Detect which cell encompasses the target text, then output its [X, Y] center coordinate. 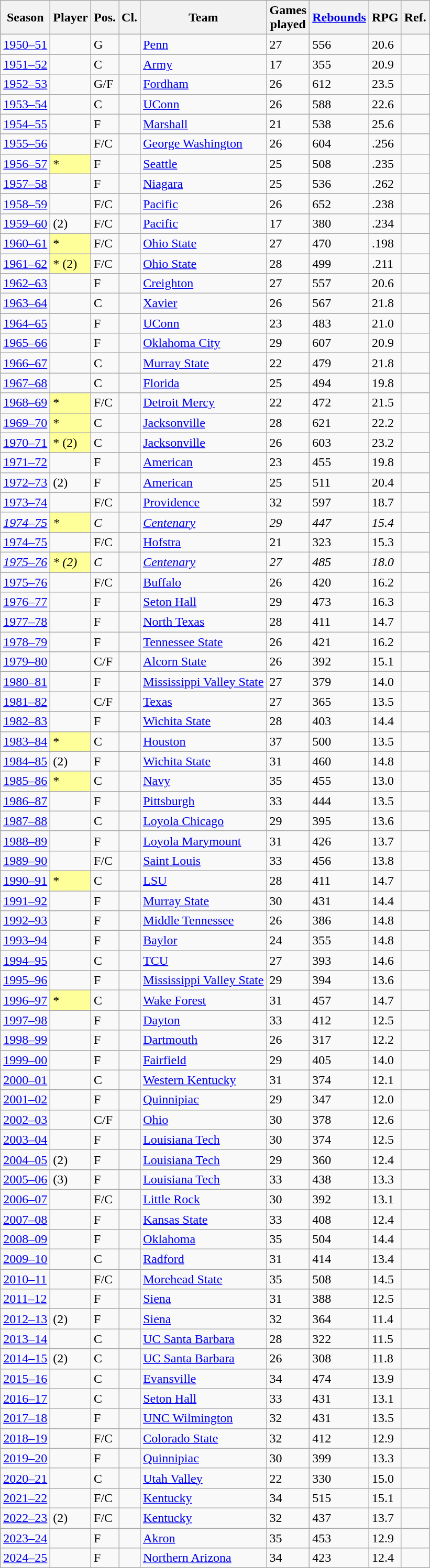
1956–57 [25, 164]
322 [339, 1339]
Little Rock [203, 1199]
Ohio [203, 1120]
Creighton [203, 284]
2000–01 [25, 1080]
2005–06 [25, 1179]
Dartmouth [203, 1040]
14.5 [385, 1279]
13.8 [385, 861]
1995–96 [25, 980]
.256 [385, 144]
Northern Arizona [203, 1558]
447 [339, 522]
556 [339, 44]
1959–60 [25, 223]
G/F [105, 84]
1969–70 [25, 423]
612 [339, 84]
603 [339, 443]
LSU [203, 881]
18.7 [385, 502]
1989–90 [25, 861]
378 [339, 1120]
15.0 [385, 1478]
Kansas State [203, 1220]
2012–13 [25, 1319]
420 [339, 582]
323 [339, 542]
500 [339, 741]
1981–82 [25, 702]
.238 [385, 204]
2016–17 [25, 1398]
22.6 [385, 104]
1953–54 [25, 104]
1993–94 [25, 941]
1967–68 [25, 383]
621 [339, 423]
22.2 [385, 423]
21.0 [385, 323]
Colorado State [203, 1438]
14.6 [385, 961]
365 [339, 702]
Army [203, 64]
1976–77 [25, 602]
607 [339, 343]
Team [203, 18]
16.3 [385, 602]
Navy [203, 781]
515 [339, 1498]
1991–92 [25, 900]
1958–59 [25, 204]
483 [339, 323]
1954–55 [25, 124]
393 [339, 961]
1982–83 [25, 721]
12.1 [385, 1080]
2003–04 [25, 1140]
Middle Tennessee [203, 921]
652 [339, 204]
414 [339, 1259]
604 [339, 144]
Marshall [203, 124]
Morehead State [203, 1279]
Utah Valley [203, 1478]
2023–24 [25, 1538]
Player [71, 18]
2015–16 [25, 1379]
Xavier [203, 303]
360 [339, 1159]
Akron [203, 1538]
23.5 [385, 84]
1996–97 [25, 1000]
1957–58 [25, 184]
1983–84 [25, 741]
2006–07 [25, 1199]
364 [339, 1319]
567 [339, 303]
2017–18 [25, 1418]
399 [339, 1458]
Saint Louis [203, 861]
457 [339, 1000]
1968–69 [25, 403]
12.2 [385, 1040]
1951–52 [25, 64]
Oklahoma [203, 1239]
Tennessee State [203, 642]
Loyola Chicago [203, 821]
Radford [203, 1259]
Loyola Marymount [203, 841]
11.8 [385, 1359]
.235 [385, 164]
Pittsburgh [203, 801]
423 [339, 1558]
456 [339, 861]
23.2 [385, 443]
403 [339, 721]
Gamesplayed [288, 18]
405 [339, 1060]
426 [339, 841]
Ref. [415, 18]
347 [339, 1100]
1966–67 [25, 363]
1973–74 [25, 502]
1965–66 [25, 343]
557 [339, 284]
Oklahoma City [203, 343]
588 [339, 104]
1963–64 [25, 303]
12.6 [385, 1120]
474 [339, 1379]
18.0 [385, 562]
2001–02 [25, 1100]
1986–87 [25, 801]
1997–98 [25, 1020]
Seattle [203, 164]
511 [339, 482]
RPG [385, 18]
11.4 [385, 1319]
2022–23 [25, 1518]
1961–62 [25, 263]
Florida [203, 383]
1988–89 [25, 841]
Alcorn State [203, 662]
1994–95 [25, 961]
472 [339, 403]
Buffalo [203, 582]
2020–21 [25, 1478]
Season [25, 18]
536 [339, 184]
1970–71 [25, 443]
1962–63 [25, 284]
15.3 [385, 542]
1999–00 [25, 1060]
Cl. [130, 18]
TCU [203, 961]
395 [339, 821]
470 [339, 243]
2008–09 [25, 1239]
1960–61 [25, 243]
1990–91 [25, 881]
(3) [71, 1179]
George Washington [203, 144]
Pos. [105, 18]
1972–73 [25, 482]
2021–22 [25, 1498]
437 [339, 1518]
Rebounds [339, 18]
388 [339, 1299]
20.4 [385, 482]
394 [339, 980]
2010–11 [25, 1279]
Niagara [203, 184]
408 [339, 1220]
Hofstra [203, 542]
21.5 [385, 403]
460 [339, 761]
13.9 [385, 1379]
11.5 [385, 1339]
2009–10 [25, 1259]
Fairfield [203, 1060]
1977–78 [25, 622]
1998–99 [25, 1040]
Evansville [203, 1379]
.234 [385, 223]
1984–85 [25, 761]
.198 [385, 243]
1979–80 [25, 662]
25.6 [385, 124]
G [105, 44]
421 [339, 642]
2011–12 [25, 1299]
597 [339, 502]
24 [288, 941]
1952–53 [25, 84]
Dayton [203, 1020]
1964–65 [25, 323]
2019–20 [25, 1458]
Penn [203, 44]
2007–08 [25, 1220]
386 [339, 921]
Wake Forest [203, 1000]
2013–14 [25, 1339]
2024–25 [25, 1558]
2014–15 [25, 1359]
North Texas [203, 622]
1978–79 [25, 642]
1980–81 [25, 682]
13.4 [385, 1259]
1992–93 [25, 921]
380 [339, 223]
438 [339, 1179]
15.4 [385, 522]
379 [339, 682]
Western Kentucky [203, 1080]
13.0 [385, 781]
330 [339, 1478]
Texas [203, 702]
485 [339, 562]
Fordham [203, 84]
308 [339, 1359]
2002–03 [25, 1120]
317 [339, 1040]
Providence [203, 502]
Houston [203, 741]
.262 [385, 184]
1955–56 [25, 144]
2018–19 [25, 1438]
Baylor [203, 941]
479 [339, 363]
499 [339, 263]
1950–51 [25, 44]
1985–86 [25, 781]
453 [339, 1538]
444 [339, 801]
473 [339, 602]
1987–88 [25, 821]
1971–72 [25, 462]
504 [339, 1239]
538 [339, 124]
.211 [385, 263]
UNC Wilmington [203, 1418]
2004–05 [25, 1159]
37 [288, 741]
494 [339, 383]
12.0 [385, 1100]
Detroit Mercy [203, 403]
